Determine the [x, y] coordinate at the center of the cell enclosing the given text.  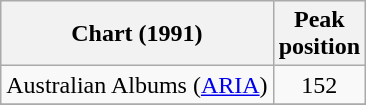
Australian Albums (ARIA) [137, 85]
Peak position [319, 34]
152 [319, 85]
Chart (1991) [137, 34]
